Return [x, y] of the center of cell containing provided text 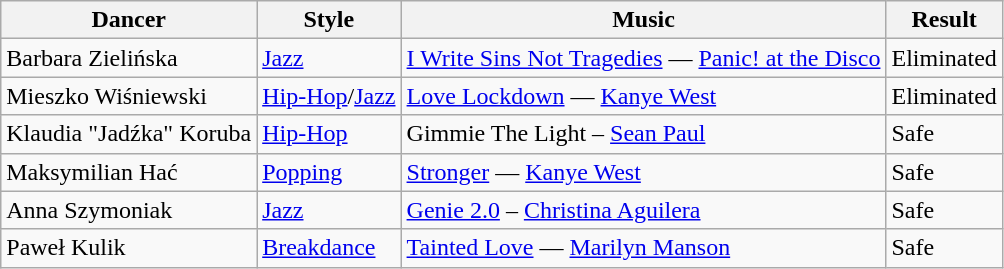
Hip-Hop [329, 134]
Tainted Love — Marilyn Manson [644, 248]
Anna Szymoniak [129, 210]
Music [644, 20]
I Write Sins Not Tragedies — Panic! at the Disco [644, 58]
Style [329, 20]
Maksymilian Hać [129, 172]
Result [944, 20]
Breakdance [329, 248]
Love Lockdown — Kanye West [644, 96]
Genie 2.0 – Christina Aguilera [644, 210]
Stronger — Kanye West [644, 172]
Barbara Zielińska [129, 58]
Mieszko Wiśniewski [129, 96]
Klaudia "Jadźka" Koruba [129, 134]
Popping [329, 172]
Gimmie The Light – Sean Paul [644, 134]
Paweł Kulik [129, 248]
Dancer [129, 20]
Hip-Hop/Jazz [329, 96]
